Search for the cell housing the specified text and yield its (x, y) center coordinate. 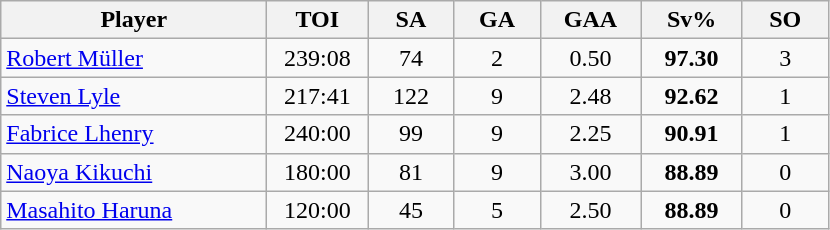
5 (497, 210)
240:00 (318, 134)
239:08 (318, 58)
2.50 (590, 210)
217:41 (318, 96)
180:00 (318, 172)
122 (411, 96)
Robert Müller (134, 58)
90.91 (692, 134)
Sv% (692, 20)
2.48 (590, 96)
120:00 (318, 210)
SA (411, 20)
GA (497, 20)
81 (411, 172)
SO (785, 20)
99 (411, 134)
Naoya Kikuchi (134, 172)
3.00 (590, 172)
2 (497, 58)
3 (785, 58)
Player (134, 20)
GAA (590, 20)
Steven Lyle (134, 96)
92.62 (692, 96)
97.30 (692, 58)
Masahito Haruna (134, 210)
TOI (318, 20)
0.50 (590, 58)
45 (411, 210)
Fabrice Lhenry (134, 134)
2.25 (590, 134)
74 (411, 58)
